Capture the cell that displays the provided text and extract its [x, y] central coordinate. 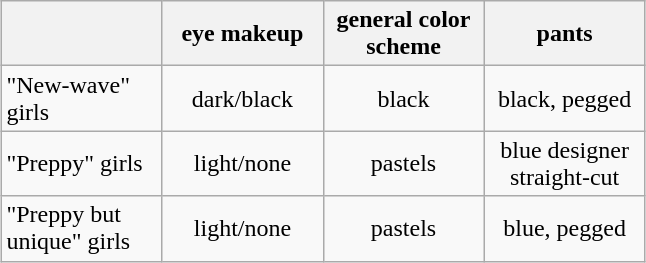
"Preppy" girls [82, 164]
general color scheme [404, 34]
"Preppy but unique" girls [82, 228]
blue, pegged [564, 228]
pants [564, 34]
black, pegged [564, 98]
eye makeup [242, 34]
"New-wave" girls [82, 98]
dark/black [242, 98]
blue designer straight-cut [564, 164]
black [404, 98]
